Provide the [x, y] coordinate of the cell's center where the given text is located.  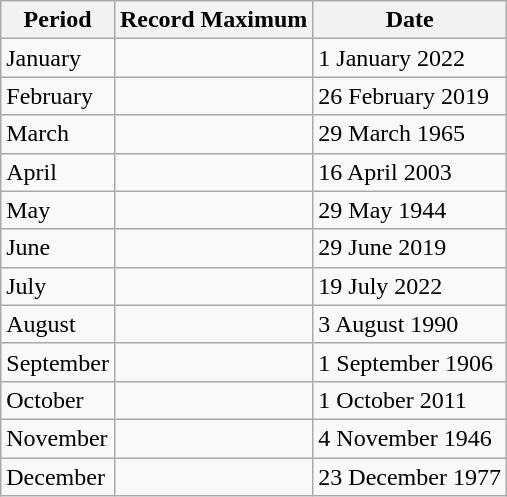
29 March 1965 [410, 134]
August [58, 324]
29 May 1944 [410, 210]
29 June 2019 [410, 248]
4 November 1946 [410, 438]
1 October 2011 [410, 400]
January [58, 58]
March [58, 134]
May [58, 210]
April [58, 172]
3 August 1990 [410, 324]
Record Maximum [213, 20]
Date [410, 20]
December [58, 477]
September [58, 362]
1 September 1906 [410, 362]
Period [58, 20]
19 July 2022 [410, 286]
July [58, 286]
February [58, 96]
November [58, 438]
June [58, 248]
1 January 2022 [410, 58]
October [58, 400]
16 April 2003 [410, 172]
23 December 1977 [410, 477]
26 February 2019 [410, 96]
